Search for the cell housing the specified text and yield its (x, y) center coordinate. 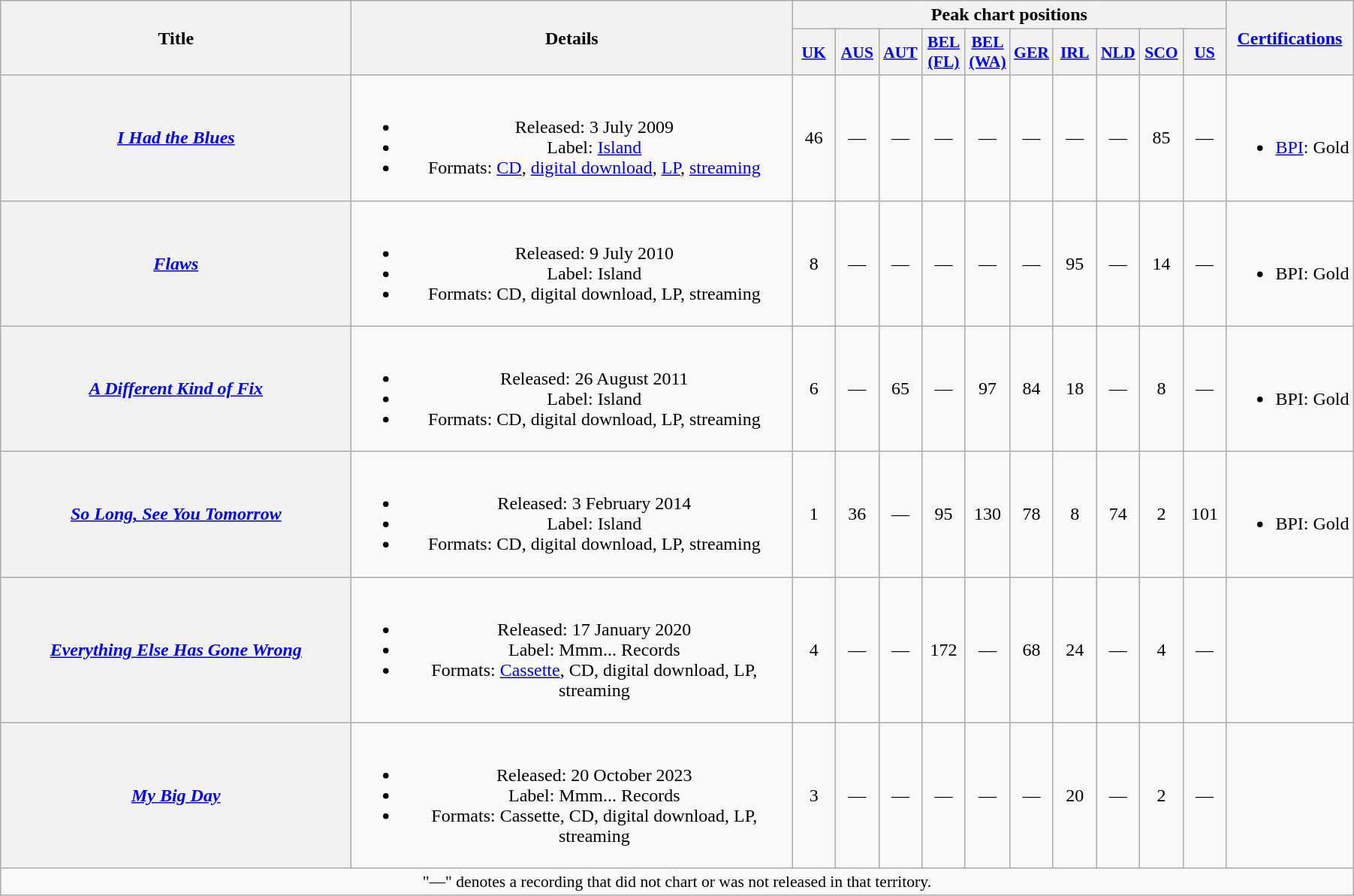
Released: 3 February 2014Label: IslandFormats: CD, digital download, LP, streaming (572, 514)
Released: 3 July 2009Label: IslandFormats: CD, digital download, LP, streaming (572, 138)
So Long, See You Tomorrow (176, 514)
65 (900, 389)
IRL (1075, 53)
Released: 26 August 2011Label: IslandFormats: CD, digital download, LP, streaming (572, 389)
6 (814, 389)
74 (1118, 514)
172 (944, 650)
BEL(WA) (987, 53)
AUT (900, 53)
97 (987, 389)
Certifications (1290, 38)
36 (858, 514)
SCO (1162, 53)
GER (1032, 53)
I Had the Blues (176, 138)
Released: 9 July 2010Label: IslandFormats: CD, digital download, LP, streaming (572, 263)
78 (1032, 514)
101 (1205, 514)
24 (1075, 650)
Flaws (176, 263)
18 (1075, 389)
20 (1075, 795)
Details (572, 38)
84 (1032, 389)
UK (814, 53)
BEL(FL) (944, 53)
68 (1032, 650)
My Big Day (176, 795)
US (1205, 53)
"—" denotes a recording that did not chart or was not released in that territory. (677, 882)
Everything Else Has Gone Wrong (176, 650)
Peak chart positions (1009, 15)
3 (814, 795)
AUS (858, 53)
Title (176, 38)
130 (987, 514)
A Different Kind of Fix (176, 389)
Released: 17 January 2020Label: Mmm... RecordsFormats: Cassette, CD, digital download, LP, streaming (572, 650)
1 (814, 514)
46 (814, 138)
NLD (1118, 53)
85 (1162, 138)
Released: 20 October 2023Label: Mmm... RecordsFormats: Cassette, CD, digital download, LP, streaming (572, 795)
14 (1162, 263)
